Search for the cell housing the specified text and yield its (x, y) center coordinate. 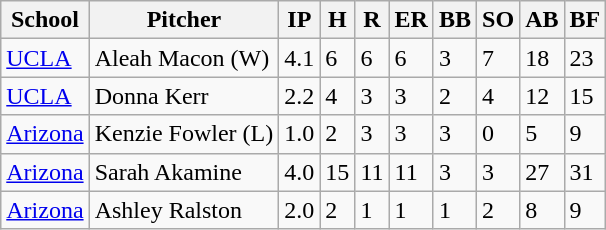
4.1 (300, 58)
BF (585, 20)
31 (585, 172)
SO (498, 20)
R (372, 20)
27 (542, 172)
School (45, 20)
1.0 (300, 134)
23 (585, 58)
Kenzie Fowler (L) (184, 134)
H (338, 20)
8 (542, 210)
Sarah Akamine (184, 172)
BB (454, 20)
5 (542, 134)
18 (542, 58)
AB (542, 20)
IP (300, 20)
4.0 (300, 172)
Donna Kerr (184, 96)
12 (542, 96)
Aleah Macon (W) (184, 58)
Pitcher (184, 20)
ER (411, 20)
Ashley Ralston (184, 210)
7 (498, 58)
2.0 (300, 210)
2.2 (300, 96)
0 (498, 134)
